Pinpoint the cell where the given text exists, returning its [x, y] midpoint coordinate. 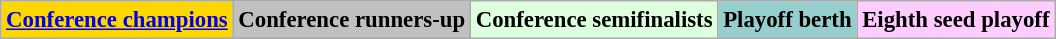
Playoff berth [788, 20]
Conference semifinalists [594, 20]
Conference runners-up [352, 20]
Conference champions [117, 20]
Eighth seed playoff [956, 20]
